Pinpoint the cell where the given text exists, returning its (X, Y) midpoint coordinate. 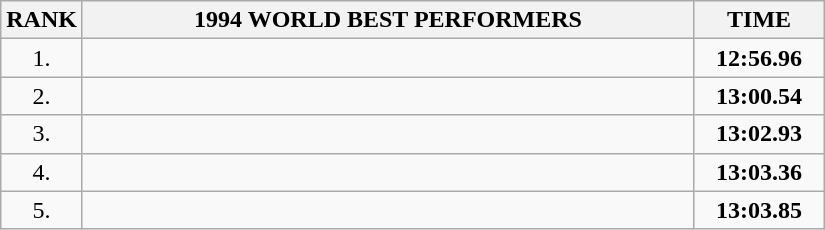
13:00.54 (760, 96)
TIME (760, 20)
RANK (42, 20)
13:03.85 (760, 210)
5. (42, 210)
13:02.93 (760, 134)
3. (42, 134)
13:03.36 (760, 172)
12:56.96 (760, 58)
2. (42, 96)
1. (42, 58)
4. (42, 172)
1994 WORLD BEST PERFORMERS (388, 20)
